Output the [x, y] coordinate of the center of the cell containing the given text.  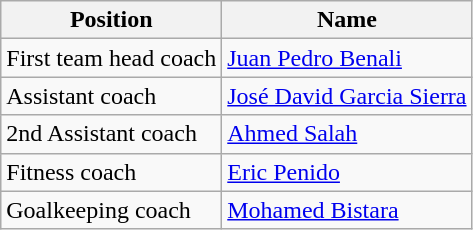
Mohamed Bistara [347, 210]
Assistant coach [112, 96]
Position [112, 20]
2nd Assistant coach [112, 134]
First team head coach [112, 58]
Name [347, 20]
Goalkeeping coach [112, 210]
Eric Penido [347, 172]
José David Garcia Sierra [347, 96]
Fitness coach [112, 172]
Ahmed Salah [347, 134]
Juan Pedro Benali [347, 58]
